Scan for the cell matching the given text and deliver its (x, y) coordinate at center. 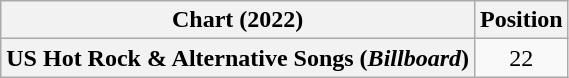
22 (521, 58)
US Hot Rock & Alternative Songs (Billboard) (238, 58)
Position (521, 20)
Chart (2022) (238, 20)
